Return (x, y) of the center of cell containing provided text 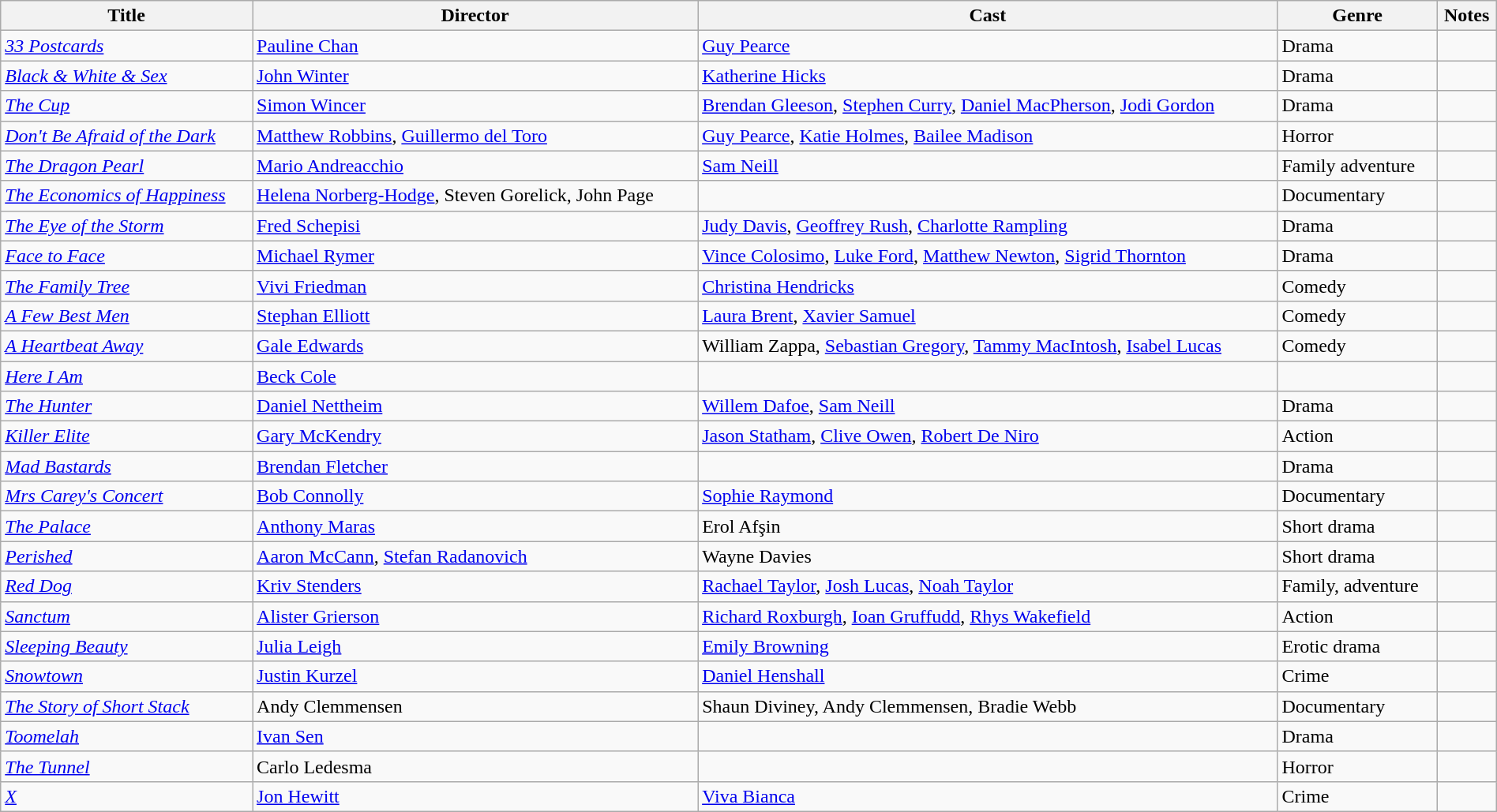
Gale Edwards (475, 346)
Julia Leigh (475, 646)
Brendan Gleeson, Stephen Curry, Daniel MacPherson, Jodi Gordon (988, 106)
The Economics of Happiness (126, 196)
Justin Kurzel (475, 676)
Beck Cole (475, 376)
33 Postcards (126, 46)
Vince Colosimo, Luke Ford, Matthew Newton, Sigrid Thornton (988, 256)
Face to Face (126, 256)
John Winter (475, 76)
Fred Schepisi (475, 226)
Helena Norberg-Hodge, Steven Gorelick, John Page (475, 196)
Pauline Chan (475, 46)
Willem Dafoe, Sam Neill (988, 406)
Title (126, 16)
The Tunnel (126, 766)
Ivan Sen (475, 736)
Michael Rymer (475, 256)
Perished (126, 556)
The Eye of the Storm (126, 226)
Kriv Stenders (475, 586)
Brendan Fletcher (475, 466)
Gary McKendry (475, 436)
Cast (988, 16)
The Palace (126, 526)
Richard Roxburgh, Ioan Gruffudd, Rhys Wakefield (988, 616)
Aaron McCann, Stefan Radanovich (475, 556)
Erol Afşin (988, 526)
The Dragon Pearl (126, 166)
Director (475, 16)
The Hunter (126, 406)
Genre (1357, 16)
A Heartbeat Away (126, 346)
Mad Bastards (126, 466)
Don't Be Afraid of the Dark (126, 136)
Daniel Nettheim (475, 406)
Alister Grierson (475, 616)
Family adventure (1357, 166)
Sophie Raymond (988, 496)
Andy Clemmensen (475, 706)
Mrs Carey's Concert (126, 496)
Christina Hendricks (988, 286)
Vivi Friedman (475, 286)
Here I Am (126, 376)
Family, adventure (1357, 586)
Shaun Diviney, Andy Clemmensen, Bradie Webb (988, 706)
Matthew Robbins, Guillermo del Toro (475, 136)
Red Dog (126, 586)
William Zappa, Sebastian Gregory, Tammy MacIntosh, Isabel Lucas (988, 346)
X (126, 796)
Simon Wincer (475, 106)
Sam Neill (988, 166)
Viva Bianca (988, 796)
Killer Elite (126, 436)
The Family Tree (126, 286)
Emily Browning (988, 646)
The Cup (126, 106)
Notes (1467, 16)
Sleeping Beauty (126, 646)
Sanctum (126, 616)
Mario Andreacchio (475, 166)
Judy Davis, Geoffrey Rush, Charlotte Rampling (988, 226)
The Story of Short Stack (126, 706)
Snowtown (126, 676)
Toomelah (126, 736)
Stephan Elliott (475, 316)
A Few Best Men (126, 316)
Anthony Maras (475, 526)
Daniel Henshall (988, 676)
Jason Statham, Clive Owen, Robert De Niro (988, 436)
Black & White & Sex (126, 76)
Jon Hewitt (475, 796)
Rachael Taylor, Josh Lucas, Noah Taylor (988, 586)
Carlo Ledesma (475, 766)
Guy Pearce, Katie Holmes, Bailee Madison (988, 136)
Bob Connolly (475, 496)
Katherine Hicks (988, 76)
Laura Brent, Xavier Samuel (988, 316)
Wayne Davies (988, 556)
Erotic drama (1357, 646)
Guy Pearce (988, 46)
